Output the [X, Y] coordinate of the center of the cell containing the given text.  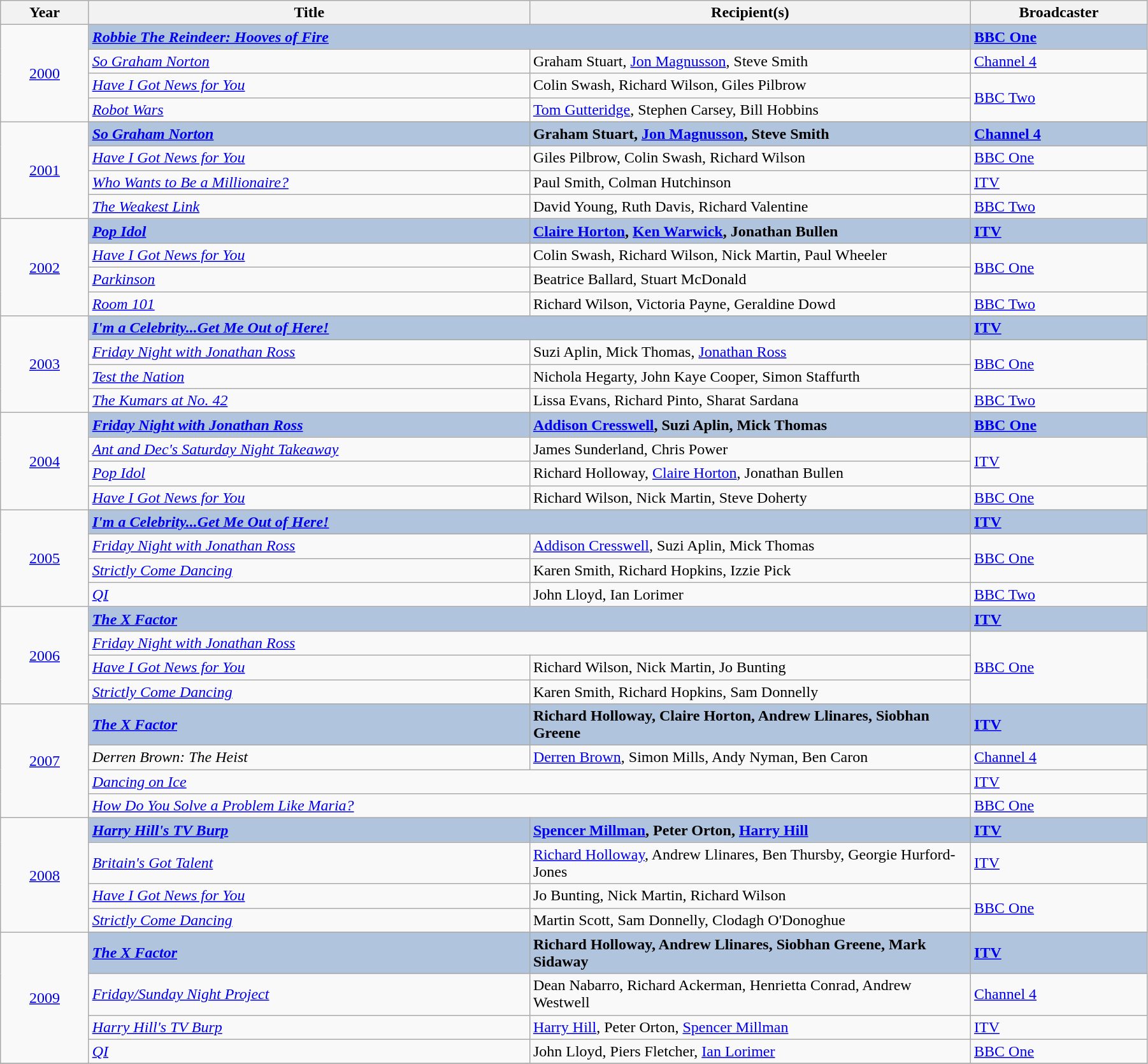
Martin Scott, Sam Donnelly, Clodagh O'Donoghue [750, 920]
Harry Hill, Peter Orton, Spencer Millman [750, 1027]
Robot Wars [309, 110]
Britain's Got Talent [309, 863]
The Weakest Link [309, 206]
2009 [45, 998]
Parkinson [309, 279]
Richard Holloway, Andrew Llinares, Siobhan Greene, Mark Sidaway [750, 953]
Richard Wilson, Nick Martin, Steve Doherty [750, 498]
Karen Smith, Richard Hopkins, Sam Donnelly [750, 691]
Jo Bunting, Nick Martin, Richard Wilson [750, 896]
The Kumars at No. 42 [309, 401]
Who Wants to Be a Millionaire? [309, 182]
2006 [45, 655]
Derren Brown: The Heist [309, 758]
Richard Wilson, Nick Martin, Jo Bunting [750, 667]
2002 [45, 267]
Suzi Aplin, Mick Thomas, Jonathan Ross [750, 352]
Spencer Millman, Peter Orton, Harry Hill [750, 830]
How Do You Solve a Problem Like Maria? [529, 806]
Giles Pilbrow, Colin Swash, Richard Wilson [750, 158]
Derren Brown, Simon Mills, Andy Nyman, Ben Caron [750, 758]
Friday/Sunday Night Project [309, 994]
Beatrice Ballard, Stuart McDonald [750, 279]
2005 [45, 558]
Richard Holloway, Andrew Llinares, Ben Thursby, Georgie Hurford-Jones [750, 863]
Richard Holloway, Claire Horton, Andrew Llinares, Siobhan Greene [750, 725]
2004 [45, 461]
Colin Swash, Richard Wilson, Nick Martin, Paul Wheeler [750, 255]
Lissa Evans, Richard Pinto, Sharat Sardana [750, 401]
Dean Nabarro, Richard Ackerman, Henrietta Conrad, Andrew Westwell [750, 994]
Karen Smith, Richard Hopkins, Izzie Pick [750, 570]
2008 [45, 875]
Paul Smith, Colman Hutchinson [750, 182]
Ant and Dec's Saturday Night Takeaway [309, 449]
2003 [45, 364]
John Lloyd, Ian Lorimer [750, 594]
David Young, Ruth Davis, Richard Valentine [750, 206]
Recipient(s) [750, 13]
Tom Gutteridge, Stephen Carsey, Bill Hobbins [750, 110]
Test the Nation [309, 377]
2007 [45, 761]
Title [309, 13]
James Sunderland, Chris Power [750, 449]
Broadcaster [1059, 13]
Dancing on Ice [529, 782]
Year [45, 13]
Colin Swash, Richard Wilson, Giles Pilbrow [750, 85]
Claire Horton, Ken Warwick, Jonathan Bullen [750, 231]
Robbie The Reindeer: Hooves of Fire [529, 37]
2000 [45, 73]
2001 [45, 170]
Nichola Hegarty, John Kaye Cooper, Simon Staffurth [750, 377]
John Lloyd, Piers Fletcher, Ian Lorimer [750, 1051]
Richard Wilson, Victoria Payne, Geraldine Dowd [750, 304]
Room 101 [309, 304]
Richard Holloway, Claire Horton, Jonathan Bullen [750, 473]
